Capture the cell that displays the provided text and extract its (x, y) central coordinate. 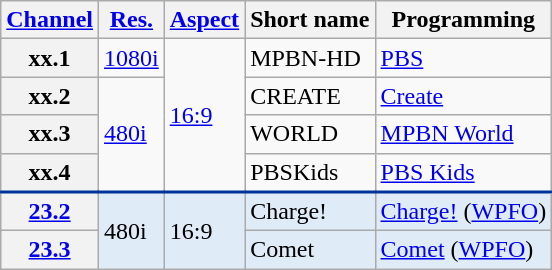
1080i (132, 58)
MPBN-HD (310, 58)
WORLD (310, 134)
CREATE (310, 96)
Comet (310, 250)
Short name (310, 20)
Channel (50, 20)
PBS (464, 58)
Aspect (204, 20)
23.2 (50, 212)
23.3 (50, 250)
xx.2 (50, 96)
Charge! (WPFO) (464, 212)
Res. (132, 20)
Charge! (310, 212)
PBS Kids (464, 172)
PBSKids (310, 172)
xx.1 (50, 58)
xx.3 (50, 134)
Programming (464, 20)
xx.4 (50, 172)
Create (464, 96)
Comet (WPFO) (464, 250)
MPBN World (464, 134)
